Search for the cell housing the specified text and yield its (x, y) center coordinate. 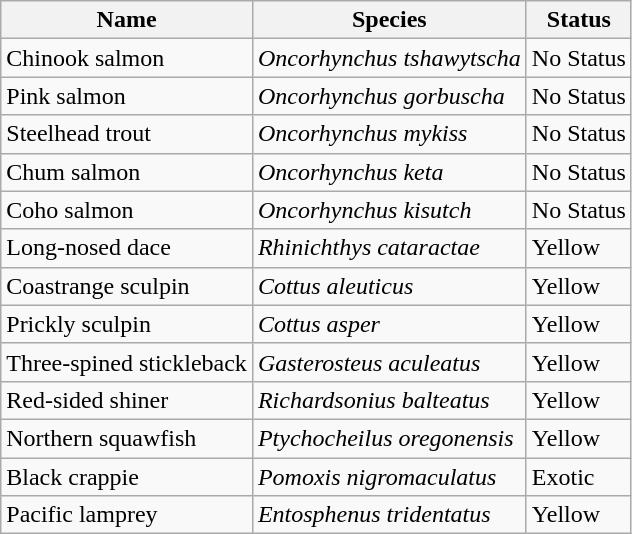
Three-spined stickleback (127, 362)
Coastrange sculpin (127, 286)
Oncorhynchus gorbuscha (389, 96)
Entosphenus tridentatus (389, 515)
Richardsonius balteatus (389, 400)
Pink salmon (127, 96)
Chinook salmon (127, 58)
Cottus asper (389, 324)
Black crappie (127, 477)
Steelhead trout (127, 134)
Oncorhynchus mykiss (389, 134)
Chum salmon (127, 172)
Ptychocheilus oregonensis (389, 438)
Pacific lamprey (127, 515)
Northern squawfish (127, 438)
Name (127, 20)
Status (578, 20)
Oncorhynchus keta (389, 172)
Gasterosteus aculeatus (389, 362)
Prickly sculpin (127, 324)
Cottus aleuticus (389, 286)
Oncorhynchus tshawytscha (389, 58)
Species (389, 20)
Coho salmon (127, 210)
Rhinichthys cataractae (389, 248)
Red-sided shiner (127, 400)
Long-nosed dace (127, 248)
Oncorhynchus kisutch (389, 210)
Pomoxis nigromaculatus (389, 477)
Exotic (578, 477)
